Capture the cell that displays the provided text and extract its (X, Y) central coordinate. 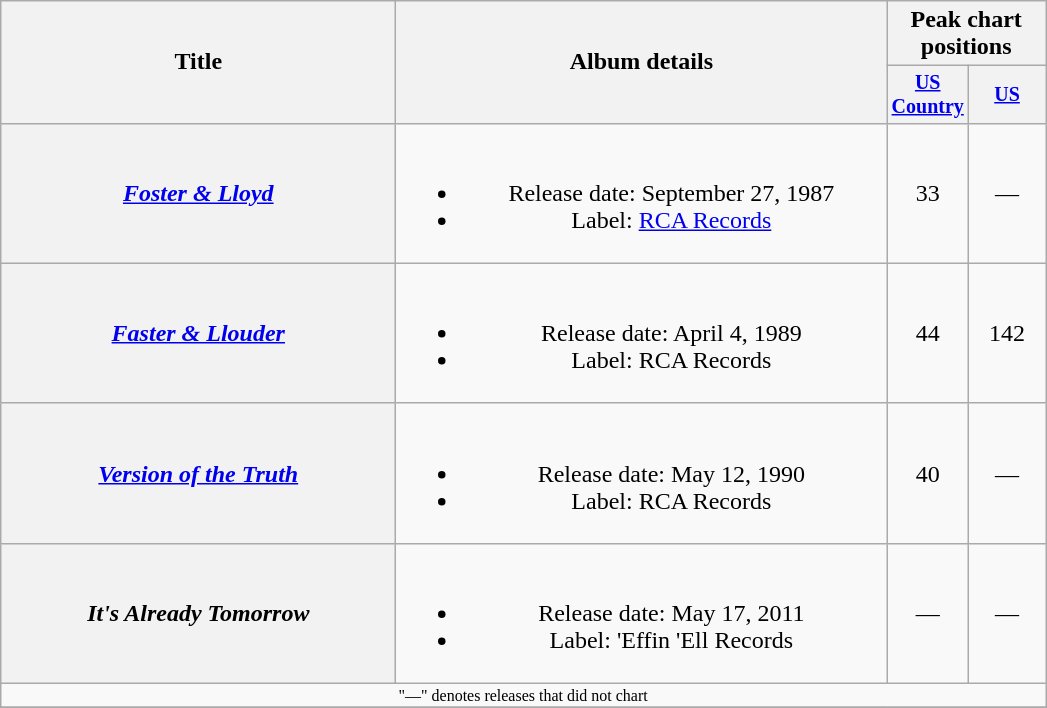
142 (1008, 333)
40 (928, 473)
Title (198, 62)
Album details (642, 62)
"—" denotes releases that did not chart (524, 696)
Release date: May 12, 1990Label: RCA Records (642, 473)
44 (928, 333)
Foster & Lloyd (198, 193)
Peak chartpositions (966, 34)
Version of the Truth (198, 473)
Release date: September 27, 1987Label: RCA Records (642, 193)
US (1008, 94)
US Country (928, 94)
It's Already Tomorrow (198, 613)
Release date: May 17, 2011Label: 'Effin 'Ell Records (642, 613)
Faster & Llouder (198, 333)
33 (928, 193)
Release date: April 4, 1989Label: RCA Records (642, 333)
